Pinpoint the cell where the given text exists, returning its [X, Y] midpoint coordinate. 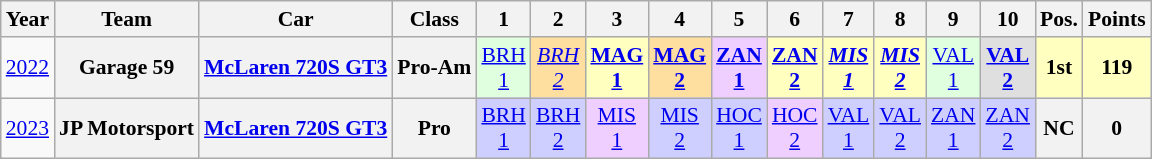
Car [296, 19]
2023 [28, 128]
Points [1117, 19]
Pro-Am [434, 68]
JP Motorsport [126, 128]
Class [434, 19]
Garage 59 [126, 68]
NC [1059, 128]
MAG1 [616, 68]
9 [953, 19]
HOC2 [795, 128]
2 [558, 19]
MAG2 [680, 68]
1 [504, 19]
10 [1008, 19]
8 [900, 19]
Year [28, 19]
3 [616, 19]
Team [126, 19]
1st [1059, 68]
0 [1117, 128]
6 [795, 19]
119 [1117, 68]
2022 [28, 68]
5 [739, 19]
Pos. [1059, 19]
HOC1 [739, 128]
4 [680, 19]
7 [849, 19]
Pro [434, 128]
